From the cell containing the given text, extract its center point as [X, Y] coordinate. 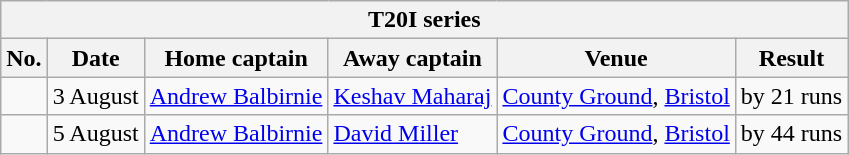
Keshav Maharaj [412, 96]
5 August [96, 134]
No. [24, 58]
Venue [616, 58]
Result [791, 58]
Away captain [412, 58]
Date [96, 58]
Home captain [236, 58]
by 44 runs [791, 134]
T20I series [424, 20]
David Miller [412, 134]
by 21 runs [791, 96]
3 August [96, 96]
